For the text-containing cell, return its midpoint in (X, Y) coordinate format. 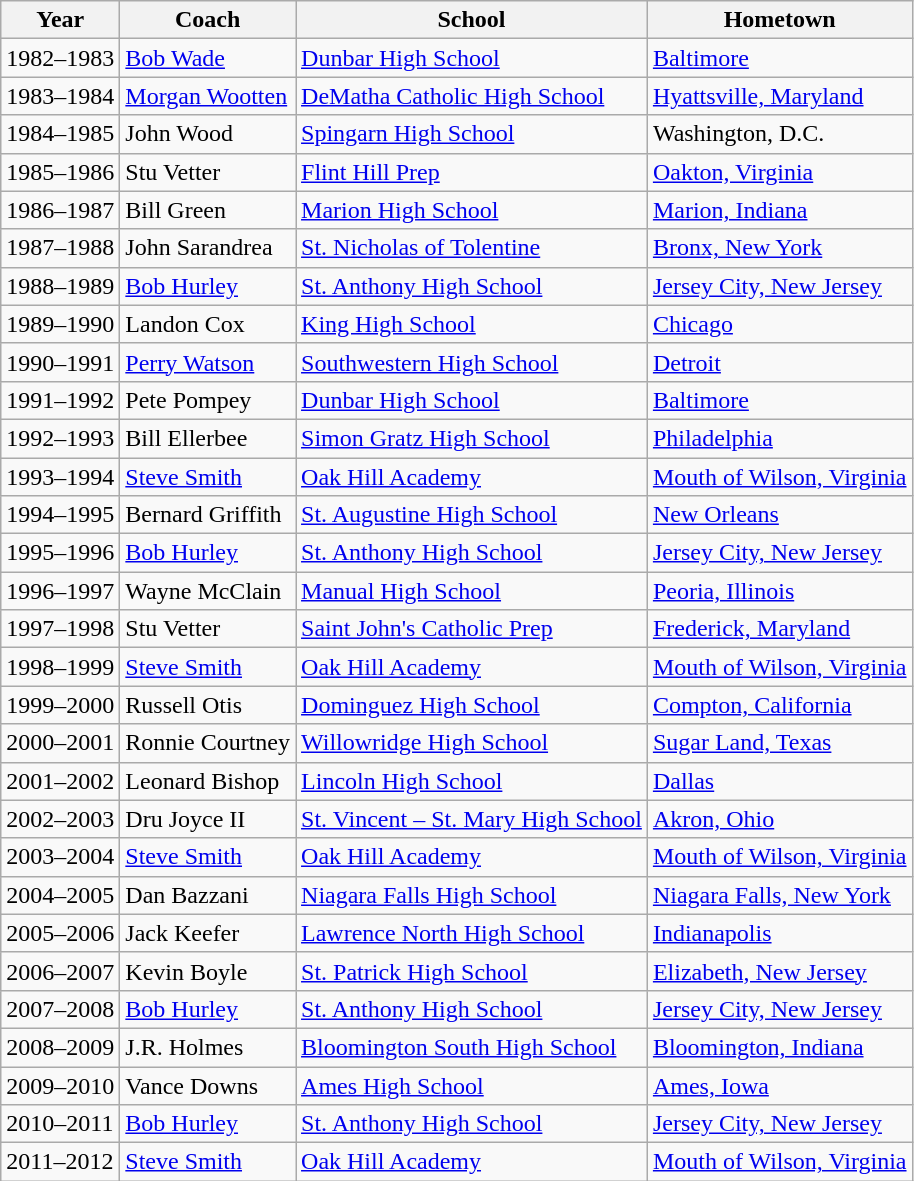
Lawrence North High School (472, 933)
1986–1987 (60, 210)
1994–1995 (60, 515)
Chicago (780, 324)
Philadelphia (780, 438)
Oakton, Virginia (780, 172)
Kevin Boyle (208, 971)
New Orleans (780, 515)
King High School (472, 324)
1987–1988 (60, 248)
1997–1998 (60, 629)
Wayne McClain (208, 591)
1995–1996 (60, 553)
St. Vincent – St. Mary High School (472, 819)
Lincoln High School (472, 781)
Sugar Land, Texas (780, 743)
Dominguez High School (472, 705)
Leonard Bishop (208, 781)
1993–1994 (60, 477)
Southwestern High School (472, 362)
Landon Cox (208, 324)
Dru Joyce II (208, 819)
1982–1983 (60, 58)
2006–2007 (60, 971)
2001–2002 (60, 781)
Spingarn High School (472, 134)
2004–2005 (60, 895)
Hyattsville, Maryland (780, 96)
Dan Bazzani (208, 895)
Dallas (780, 781)
Bloomington, Indiana (780, 1047)
Morgan Wootten (208, 96)
Niagara Falls High School (472, 895)
1984–1985 (60, 134)
2003–2004 (60, 857)
Marion High School (472, 210)
Simon Gratz High School (472, 438)
Pete Pompey (208, 400)
1991–1992 (60, 400)
1983–1984 (60, 96)
Coach (208, 20)
1985–1986 (60, 172)
Year (60, 20)
Jack Keefer (208, 933)
Manual High School (472, 591)
John Sarandrea (208, 248)
Detroit (780, 362)
Hometown (780, 20)
Peoria, Illinois (780, 591)
1996–1997 (60, 591)
Vance Downs (208, 1085)
2009–2010 (60, 1085)
J.R. Holmes (208, 1047)
School (472, 20)
Bernard Griffith (208, 515)
2008–2009 (60, 1047)
2010–2011 (60, 1124)
2011–2012 (60, 1162)
Bob Wade (208, 58)
2002–2003 (60, 819)
Bronx, New York (780, 248)
2005–2006 (60, 933)
Compton, California (780, 705)
Russell Otis (208, 705)
1990–1991 (60, 362)
1992–1993 (60, 438)
St. Augustine High School (472, 515)
1998–1999 (60, 667)
St. Patrick High School (472, 971)
Ames, Iowa (780, 1085)
Perry Watson (208, 362)
Marion, Indiana (780, 210)
1999–2000 (60, 705)
John Wood (208, 134)
DeMatha Catholic High School (472, 96)
1989–1990 (60, 324)
Akron, Ohio (780, 819)
Flint Hill Prep (472, 172)
Saint John's Catholic Prep (472, 629)
Indianapolis (780, 933)
St. Nicholas of Tolentine (472, 248)
Ronnie Courtney (208, 743)
1988–1989 (60, 286)
Bloomington South High School (472, 1047)
Washington, D.C. (780, 134)
Bill Green (208, 210)
Ames High School (472, 1085)
2000–2001 (60, 743)
Elizabeth, New Jersey (780, 971)
Niagara Falls, New York (780, 895)
Willowridge High School (472, 743)
2007–2008 (60, 1009)
Frederick, Maryland (780, 629)
Bill Ellerbee (208, 438)
